From the cell containing the given text, extract its center point as [X, Y] coordinate. 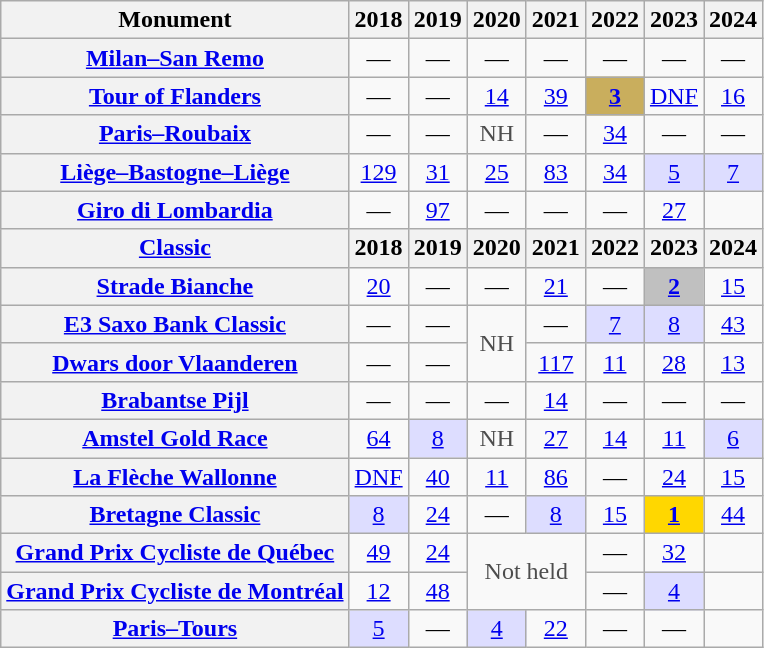
21 [556, 286]
32 [674, 553]
39 [556, 96]
28 [674, 362]
22 [556, 629]
86 [556, 477]
Milan–San Remo [175, 58]
12 [378, 591]
31 [438, 172]
97 [438, 210]
Brabantse Pijl [175, 400]
44 [734, 515]
Giro di Lombardia [175, 210]
E3 Saxo Bank Classic [175, 324]
49 [378, 553]
43 [734, 324]
64 [378, 438]
Grand Prix Cycliste de Montréal [175, 591]
Paris–Roubaix [175, 134]
1 [674, 515]
20 [378, 286]
13 [734, 362]
Liège–Bastogne–Liège [175, 172]
40 [438, 477]
Paris–Tours [175, 629]
129 [378, 172]
48 [438, 591]
Not held [526, 572]
83 [556, 172]
La Flèche Wallonne [175, 477]
Monument [175, 20]
Strade Bianche [175, 286]
Grand Prix Cycliste de Québec [175, 553]
Amstel Gold Race [175, 438]
Dwars door Vlaanderen [175, 362]
Tour of Flanders [175, 96]
3 [614, 96]
Classic [175, 248]
117 [556, 362]
25 [496, 172]
Bretagne Classic [175, 515]
6 [734, 438]
16 [734, 96]
2 [674, 286]
